Identify which cell holds the provided text, then report its [X, Y] central coordinate. 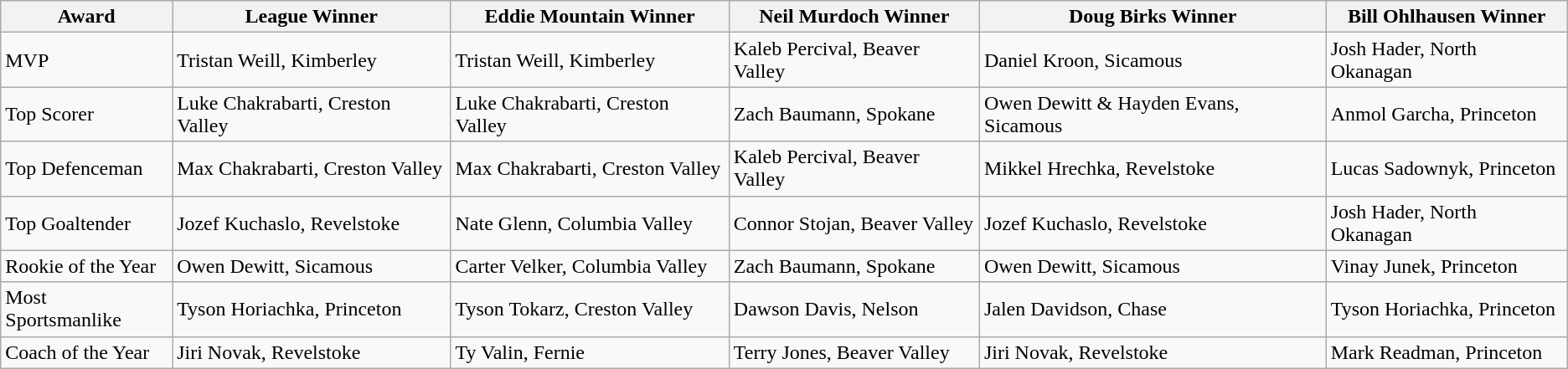
MVP [87, 60]
Top Goaltender [87, 223]
Coach of the Year [87, 352]
Top Scorer [87, 114]
Carter Velker, Columbia Valley [590, 266]
Rookie of the Year [87, 266]
League Winner [312, 17]
Nate Glenn, Columbia Valley [590, 223]
Dawson Davis, Nelson [854, 310]
Doug Birks Winner [1153, 17]
Vinay Junek, Princeton [1447, 266]
Ty Valin, Fernie [590, 352]
Owen Dewitt & Hayden Evans, Sicamous [1153, 114]
Anmol Garcha, Princeton [1447, 114]
Most Sportsmanlike [87, 310]
Top Defenceman [87, 169]
Daniel Kroon, Sicamous [1153, 60]
Mikkel Hrechka, Revelstoke [1153, 169]
Tyson Tokarz, Creston Valley [590, 310]
Connor Stojan, Beaver Valley [854, 223]
Neil Murdoch Winner [854, 17]
Terry Jones, Beaver Valley [854, 352]
Eddie Mountain Winner [590, 17]
Mark Readman, Princeton [1447, 352]
Award [87, 17]
Jalen Davidson, Chase [1153, 310]
Bill Ohlhausen Winner [1447, 17]
Lucas Sadownyk, Princeton [1447, 169]
